Determine the (x, y) coordinate at the center of the cell enclosing the given text.  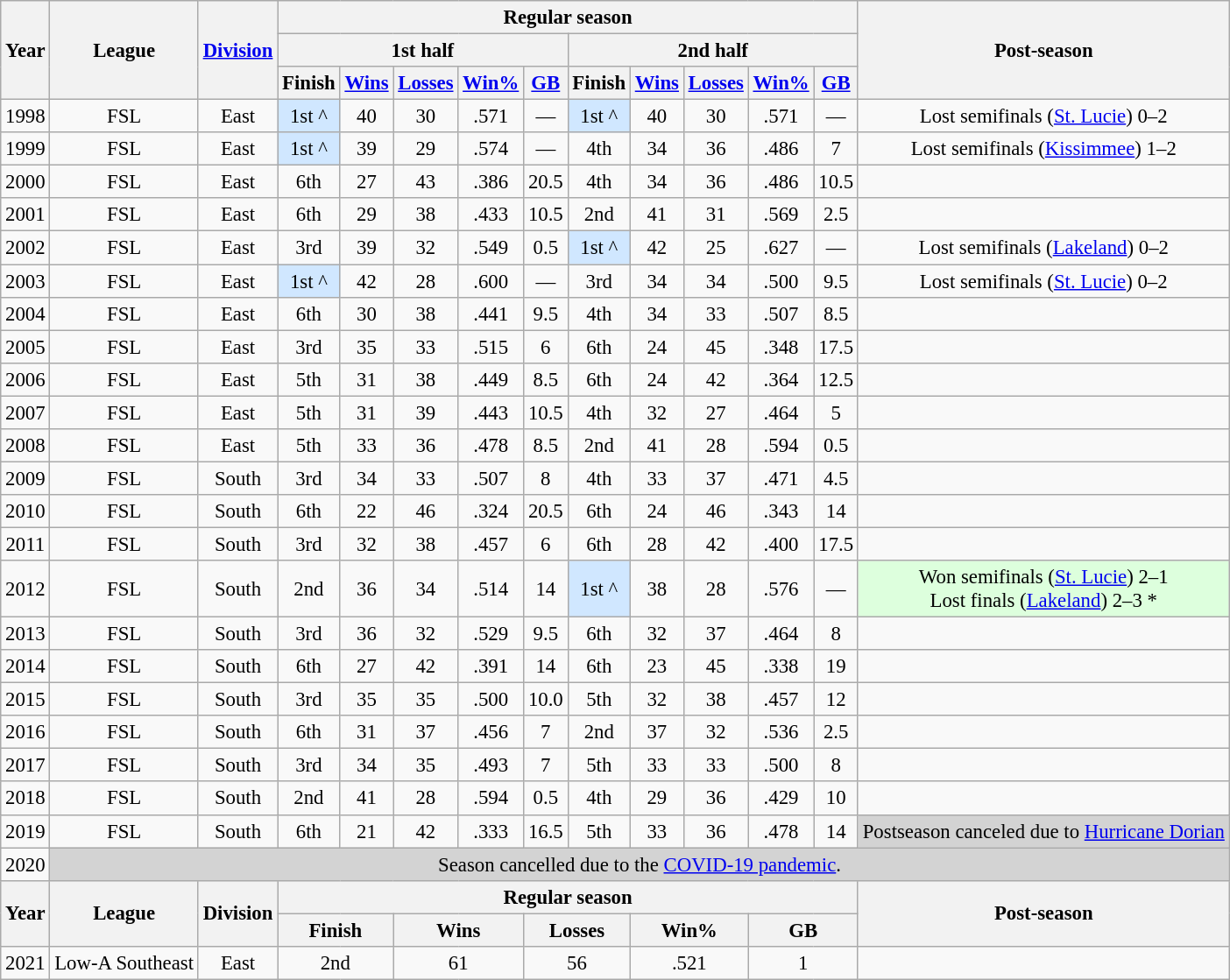
.493 (491, 765)
.515 (491, 347)
2017 (25, 765)
2011 (25, 544)
.443 (491, 412)
.324 (491, 511)
.456 (491, 732)
2013 (25, 634)
Postseason canceled due to Hurricane Dorian (1043, 831)
5 (836, 412)
2004 (25, 314)
23 (657, 666)
19 (836, 666)
2001 (25, 215)
43 (426, 182)
.333 (491, 831)
61 (459, 963)
1999 (25, 149)
4.5 (836, 478)
.627 (781, 248)
.364 (781, 379)
2nd half (713, 51)
.449 (491, 379)
2009 (25, 478)
.521 (689, 963)
.441 (491, 314)
.600 (491, 281)
.514 (491, 589)
.433 (491, 215)
2012 (25, 589)
2003 (25, 281)
2016 (25, 732)
1998 (25, 116)
25 (716, 248)
.529 (491, 634)
2000 (25, 182)
.569 (781, 215)
2020 (25, 864)
Low-A Southeast (124, 963)
.400 (781, 544)
.348 (781, 347)
2008 (25, 446)
2018 (25, 799)
.574 (491, 149)
.386 (491, 182)
2005 (25, 347)
12 (836, 700)
2002 (25, 248)
2021 (25, 963)
1st half (422, 51)
.549 (491, 248)
2010 (25, 511)
.536 (781, 732)
.429 (781, 799)
2019 (25, 831)
2006 (25, 379)
.338 (781, 666)
12.5 (836, 379)
.576 (781, 589)
10 (836, 799)
.391 (491, 666)
22 (366, 511)
1 (802, 963)
16.5 (546, 831)
56 (577, 963)
10.0 (546, 700)
2015 (25, 700)
Season cancelled due to the COVID-19 pandemic. (640, 864)
Lost semifinals (Kissimmee) 1–2 (1043, 149)
21 (366, 831)
Lost semifinals (Lakeland) 0–2 (1043, 248)
.471 (781, 478)
2007 (25, 412)
Won semifinals (St. Lucie) 2–1Lost finals (Lakeland) 2–3 * (1043, 589)
.343 (781, 511)
2014 (25, 666)
